Identify which cell holds the provided text, then report its [X, Y] central coordinate. 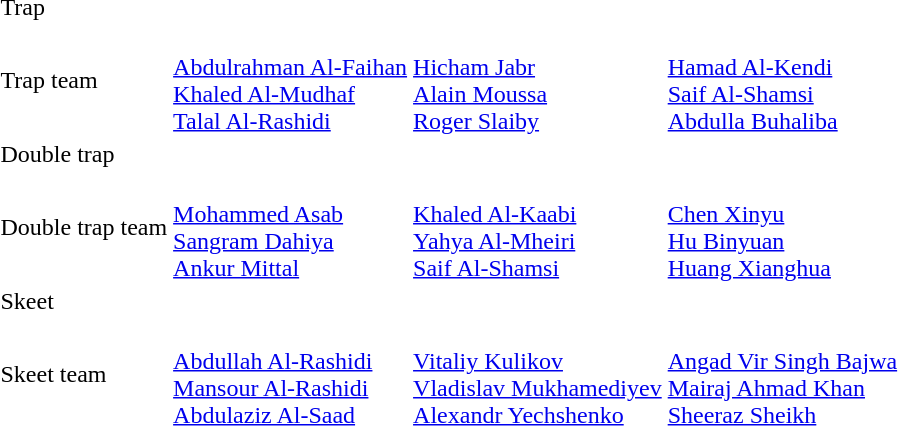
Mohammed AsabSangram DahiyaAnkur Mittal [290, 228]
Hicham JabrAlain MoussaRoger Slaiby [538, 80]
Chen XinyuHu BinyuanHuang Xianghua [782, 228]
Khaled Al-KaabiYahya Al-MheiriSaif Al-Shamsi [538, 228]
Abdulrahman Al-FaihanKhaled Al-MudhafTalal Al-Rashidi [290, 80]
Hamad Al-KendiSaif Al-ShamsiAbdulla Buhaliba [782, 80]
